Identify which cell holds the provided text, then report its (X, Y) central coordinate. 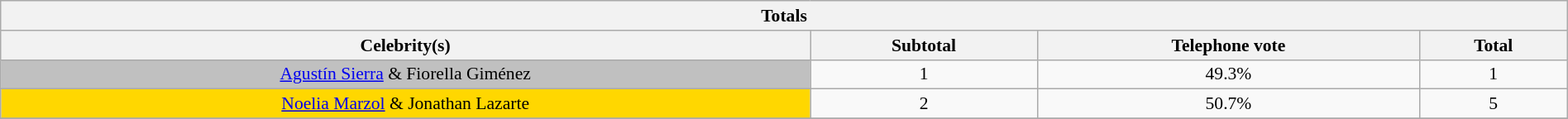
49.3% (1229, 74)
50.7% (1229, 104)
Telephone vote (1229, 45)
Total (1494, 45)
5 (1494, 104)
Totals (784, 16)
Agustín Sierra & Fiorella Giménez (405, 74)
Noelia Marzol & Jonathan Lazarte (405, 104)
Subtotal (925, 45)
Celebrity(s) (405, 45)
2 (925, 104)
